Locate the cell with the specified text and output its (X, Y) center coordinate. 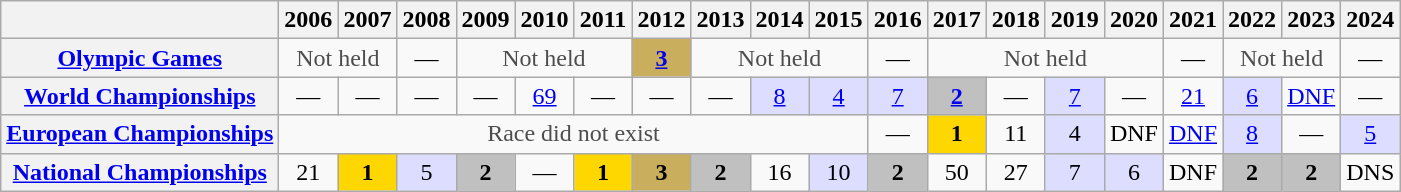
Race did not exist (574, 134)
2019 (1074, 20)
2021 (1192, 20)
2023 (1312, 20)
2008 (426, 20)
World Championships (140, 96)
2018 (1016, 20)
69 (544, 96)
Olympic Games (140, 58)
European Championships (140, 134)
2024 (1370, 20)
2017 (956, 20)
2022 (1252, 20)
2014 (780, 20)
2015 (838, 20)
2013 (720, 20)
2009 (486, 20)
10 (838, 172)
2006 (308, 20)
2020 (1134, 20)
National Championships (140, 172)
50 (956, 172)
2012 (662, 20)
DNS (1370, 172)
2011 (603, 20)
11 (1016, 134)
2007 (368, 20)
2016 (898, 20)
16 (780, 172)
27 (1016, 172)
2010 (544, 20)
